Capture the cell that displays the provided text and extract its [x, y] central coordinate. 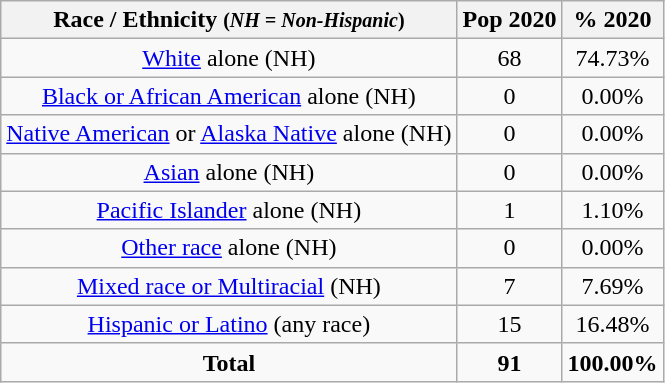
Total [229, 362]
White alone (NH) [229, 58]
Asian alone (NH) [229, 172]
Other race alone (NH) [229, 248]
Mixed race or Multiracial (NH) [229, 286]
Pop 2020 [510, 20]
15 [510, 324]
100.00% [612, 362]
7.69% [612, 286]
91 [510, 362]
Pacific Islander alone (NH) [229, 210]
Race / Ethnicity (NH = Non-Hispanic) [229, 20]
16.48% [612, 324]
1 [510, 210]
7 [510, 286]
Black or African American alone (NH) [229, 96]
Native American or Alaska Native alone (NH) [229, 134]
1.10% [612, 210]
% 2020 [612, 20]
74.73% [612, 58]
68 [510, 58]
Hispanic or Latino (any race) [229, 324]
